Identify which cell holds the provided text, then report its (x, y) central coordinate. 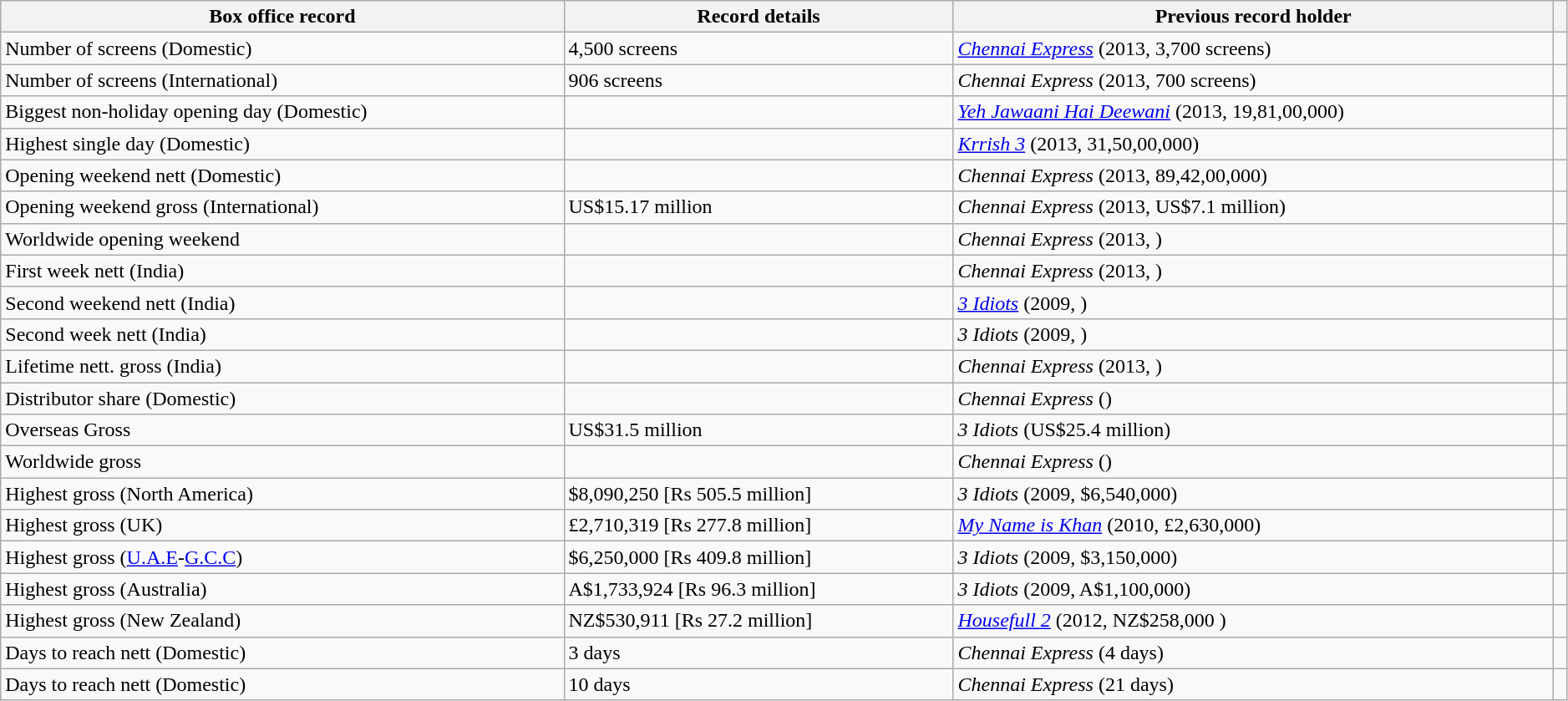
Distributor share (Domestic) (282, 399)
Chennai Express (2013, US$7.1 million) (1253, 207)
3 Idiots (US$25.4 million) (1253, 430)
Chennai Express (21 days) (1253, 684)
Number of screens (Domestic) (282, 48)
Biggest non-holiday opening day (Domestic) (282, 112)
Chennai Express (2013, 89,42,00,000) (1253, 175)
Overseas Gross (282, 430)
4,500 screens (759, 48)
3 Idiots (2009, $3,150,000) (1253, 557)
$8,090,250 [Rs 505.5 million] (759, 494)
Highest gross (U.A.E-G.C.C) (282, 557)
A$1,733,924 [Rs 96.3 million] (759, 589)
Previous record holder (1253, 17)
Second week nett (India) (282, 334)
$6,250,000 [Rs 409.8 million] (759, 557)
Highest gross (Australia) (282, 589)
Chennai Express (2013, 700 screens) (1253, 80)
First week nett (India) (282, 271)
Yeh Jawaani Hai Deewani (2013, 19,81,00,000) (1253, 112)
Box office record (282, 17)
Highest gross (UK) (282, 526)
3 Idiots (2009, A$1,100,000) (1253, 589)
Housefull 2 (2012, NZ$258,000 ) (1253, 621)
My Name is Khan (2010, £2,630,000) (1253, 526)
Worldwide gross (282, 462)
US$15.17 million (759, 207)
Opening weekend gross (International) (282, 207)
US$31.5 million (759, 430)
906 screens (759, 80)
Worldwide opening weekend (282, 239)
3 days (759, 653)
Chennai Express (2013, 3,700 screens) (1253, 48)
Krrish 3 (2013, 31,50,00,000) (1253, 144)
3 Idiots (2009, $6,540,000) (1253, 494)
Highest single day (Domestic) (282, 144)
Record details (759, 17)
Lifetime nett. gross (India) (282, 366)
Highest gross (New Zealand) (282, 621)
NZ$530,911 [Rs 27.2 million] (759, 621)
Highest gross (North America) (282, 494)
Chennai Express (4 days) (1253, 653)
Number of screens (International) (282, 80)
10 days (759, 684)
Second weekend nett (India) (282, 302)
Opening weekend nett (Domestic) (282, 175)
£2,710,319 [Rs 277.8 million] (759, 526)
